Return [x, y] of the center of cell containing provided text 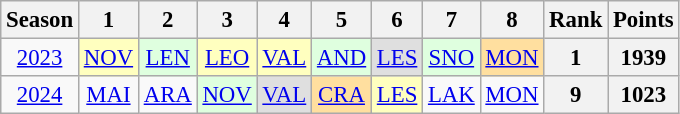
LEO [227, 58]
4 [284, 20]
8 [512, 20]
Season [40, 20]
ARA [168, 95]
CRA [342, 95]
1939 [644, 58]
Points [644, 20]
LEN [168, 58]
9 [576, 95]
SNO [452, 58]
2023 [40, 58]
Rank [576, 20]
MAI [108, 95]
2024 [40, 95]
AND [342, 58]
2 [168, 20]
3 [227, 20]
LAK [452, 95]
7 [452, 20]
5 [342, 20]
6 [398, 20]
1023 [644, 95]
